Extract the (X, Y) coordinate from the center of the cell holding the provided text.  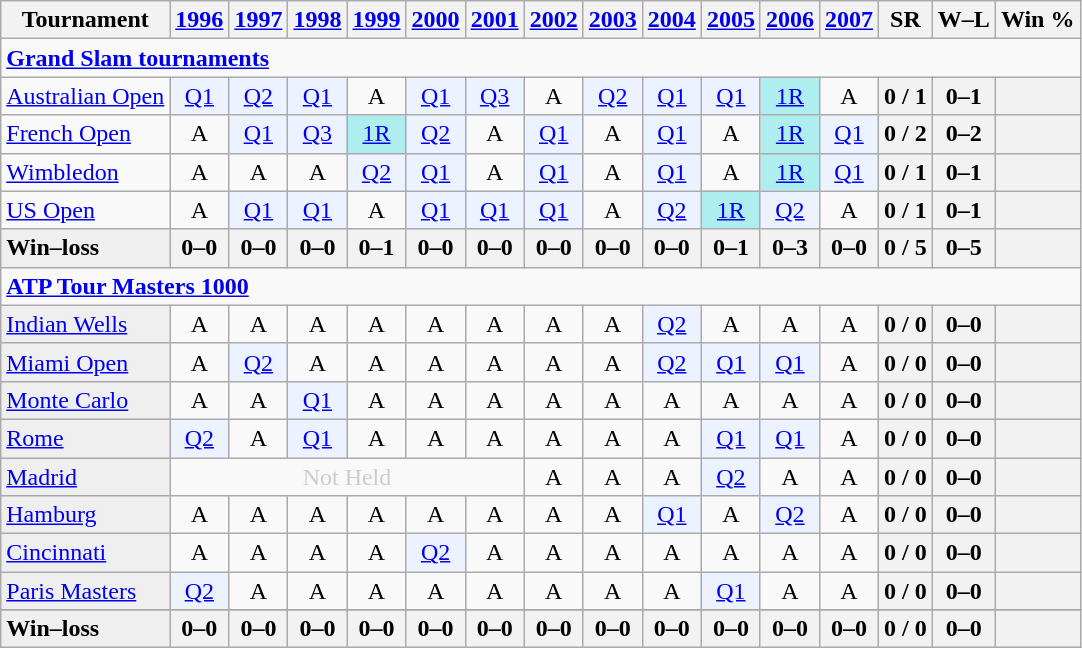
Wimbledon (86, 172)
French Open (86, 134)
1998 (318, 20)
Not Held (347, 477)
Cincinnati (86, 553)
2000 (436, 20)
0 / 5 (906, 248)
Rome (86, 438)
Miami Open (86, 362)
Madrid (86, 477)
0–3 (790, 248)
1996 (200, 20)
2003 (612, 20)
0–5 (964, 248)
W–L (964, 20)
Hamburg (86, 515)
Monte Carlo (86, 400)
Win % (1038, 20)
Grand Slam tournaments (540, 58)
2007 (848, 20)
Paris Masters (86, 591)
2005 (730, 20)
0 / 2 (906, 134)
2004 (672, 20)
Tournament (86, 20)
Indian Wells (86, 324)
2006 (790, 20)
US Open (86, 210)
ATP Tour Masters 1000 (540, 286)
SR (906, 20)
2001 (494, 20)
2002 (554, 20)
1997 (258, 20)
1999 (376, 20)
0–2 (964, 134)
Australian Open (86, 96)
